Pinpoint the cell where the given text exists, returning its [x, y] midpoint coordinate. 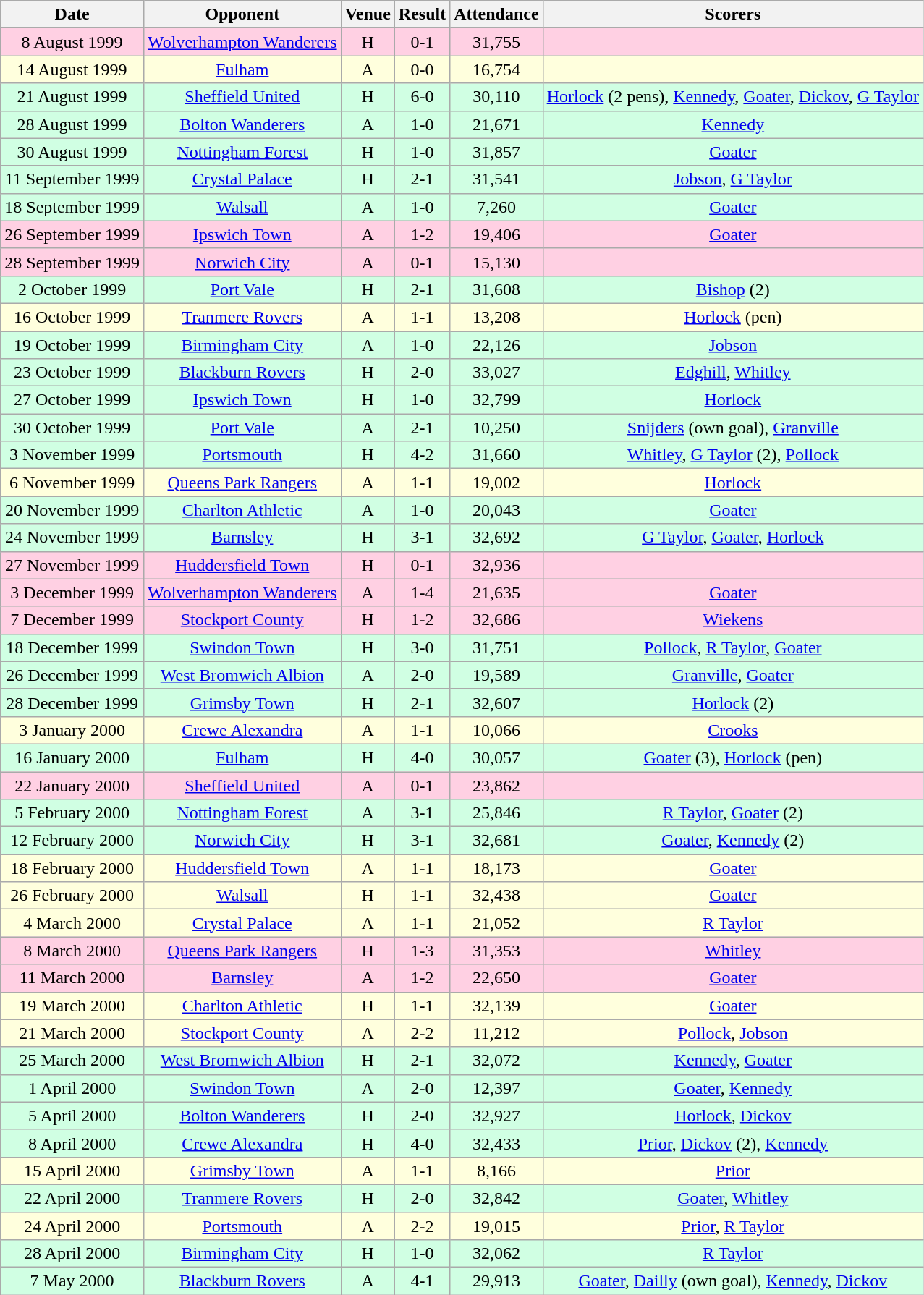
31,353 [496, 951]
19 October 1999 [72, 345]
Goater, Kennedy (2) [732, 841]
5 February 2000 [72, 813]
28 August 1999 [72, 124]
Edghill, Whitley [732, 373]
8 April 2000 [72, 1143]
Kennedy [732, 124]
32,062 [496, 1254]
Prior, R Taylor [732, 1226]
19 March 2000 [72, 1006]
32,927 [496, 1116]
23,862 [496, 785]
2 October 1999 [72, 289]
26 February 2000 [72, 896]
20,043 [496, 510]
25 March 2000 [72, 1061]
25,846 [496, 813]
Bishop (2) [732, 289]
16 January 2000 [72, 757]
7 December 1999 [72, 620]
Jobson, G Taylor [732, 179]
4 March 2000 [72, 923]
18 December 1999 [72, 647]
1-3 [422, 951]
33,027 [496, 373]
18 September 1999 [72, 207]
28 December 1999 [72, 702]
18,173 [496, 868]
6-0 [422, 97]
Horlock (2 pens), Kennedy, Goater, Dickov, G Taylor [732, 97]
27 November 1999 [72, 565]
3 December 1999 [72, 593]
Granville, Goater [732, 675]
18 February 2000 [72, 868]
Horlock (pen) [732, 317]
31,660 [496, 455]
13,208 [496, 317]
32,681 [496, 841]
Attendance [496, 14]
27 October 1999 [72, 400]
31,857 [496, 152]
19,406 [496, 234]
31,541 [496, 179]
3 November 1999 [72, 455]
12,397 [496, 1088]
G Taylor, Goater, Horlock [732, 538]
Prior, Dickov (2), Kennedy [732, 1143]
21,052 [496, 923]
21 March 2000 [72, 1033]
3 January 2000 [72, 730]
22,126 [496, 345]
15,130 [496, 262]
32,842 [496, 1198]
32,686 [496, 620]
Opponent [242, 14]
32,607 [496, 702]
28 September 1999 [72, 262]
Goater, Dailly (own goal), Kennedy, Dickov [732, 1281]
15 April 2000 [72, 1171]
32,799 [496, 400]
29,913 [496, 1281]
22,650 [496, 978]
Venue [368, 14]
Prior [732, 1171]
21,671 [496, 124]
19,002 [496, 483]
30,110 [496, 97]
30,057 [496, 757]
Whitley [732, 951]
20 November 1999 [72, 510]
8 March 2000 [72, 951]
Horlock (2) [732, 702]
1-4 [422, 593]
26 September 1999 [72, 234]
0-0 [422, 69]
22 January 2000 [72, 785]
19,589 [496, 675]
Snijders (own goal), Granville [732, 428]
32,139 [496, 1006]
Wiekens [732, 620]
Crooks [732, 730]
Goater (3), Horlock (pen) [732, 757]
24 April 2000 [72, 1226]
Pollock, Jobson [732, 1033]
10,250 [496, 428]
31,755 [496, 42]
1 April 2000 [72, 1088]
Horlock, Dickov [732, 1116]
4-2 [422, 455]
R Taylor, Goater (2) [732, 813]
30 October 1999 [72, 428]
Scorers [732, 14]
Goater, Whitley [732, 1198]
22 April 2000 [72, 1198]
7,260 [496, 207]
4-1 [422, 1281]
8,166 [496, 1171]
32,438 [496, 896]
32,936 [496, 565]
19,015 [496, 1226]
32,072 [496, 1061]
24 November 1999 [72, 538]
12 February 2000 [72, 841]
Pollock, R Taylor, Goater [732, 647]
Whitley, G Taylor (2), Pollock [732, 455]
28 April 2000 [72, 1254]
Date [72, 14]
21,635 [496, 593]
8 August 1999 [72, 42]
Jobson [732, 345]
10,066 [496, 730]
31,751 [496, 647]
14 August 1999 [72, 69]
32,433 [496, 1143]
11 September 1999 [72, 179]
11,212 [496, 1033]
26 December 1999 [72, 675]
23 October 1999 [72, 373]
Kennedy, Goater [732, 1061]
7 May 2000 [72, 1281]
32,692 [496, 538]
31,608 [496, 289]
6 November 1999 [72, 483]
16 October 1999 [72, 317]
Goater, Kennedy [732, 1088]
16,754 [496, 69]
21 August 1999 [72, 97]
30 August 1999 [72, 152]
3-0 [422, 647]
Result [422, 14]
5 April 2000 [72, 1116]
11 March 2000 [72, 978]
